From the cell containing the given text, extract its center point as [x, y] coordinate. 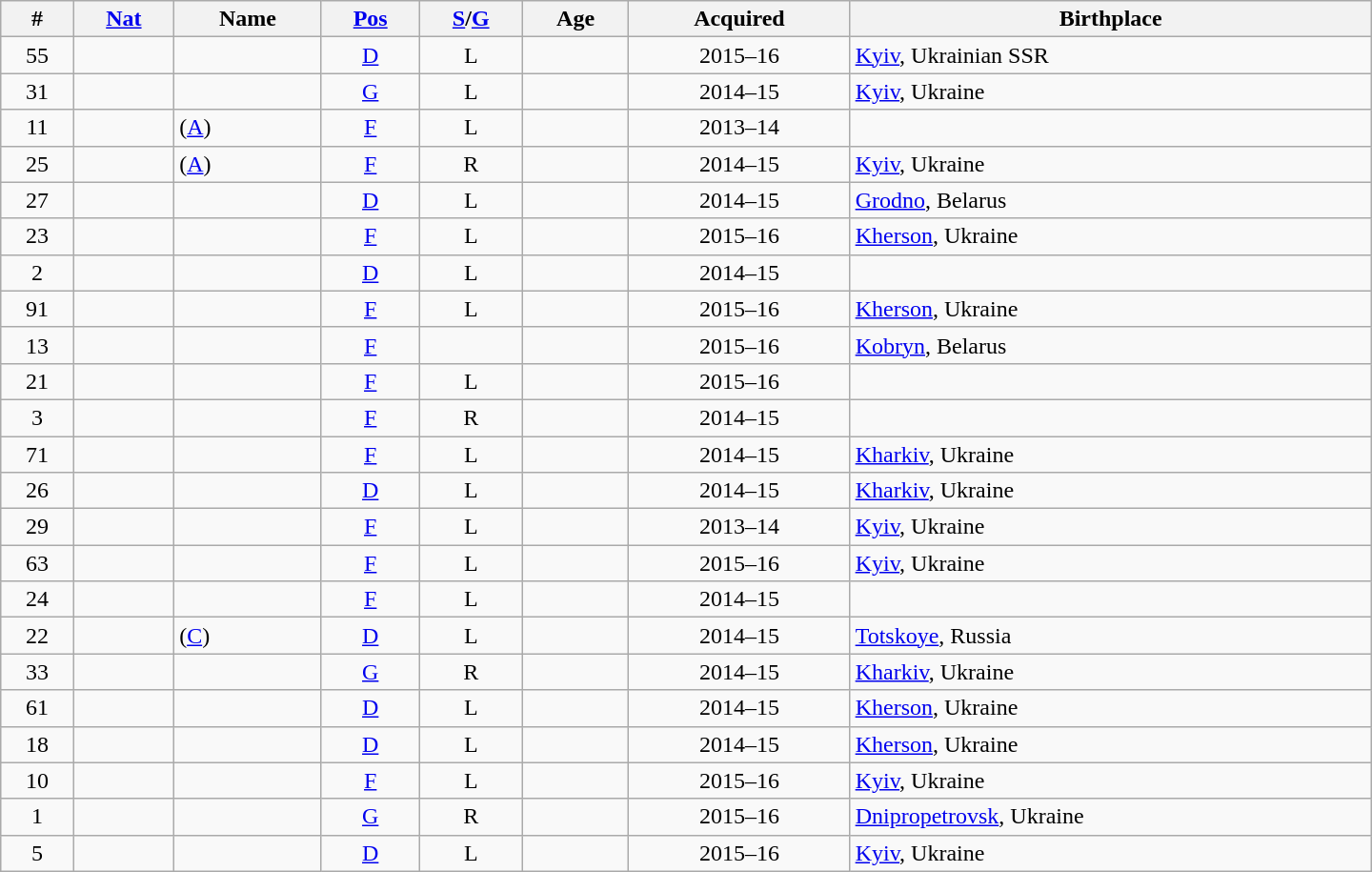
11 [37, 128]
Kobryn, Belarus [1111, 345]
22 [37, 636]
Birthplace [1111, 19]
63 [37, 563]
Pos [370, 19]
23 [37, 236]
33 [37, 672]
55 [37, 55]
3 [37, 417]
Acquired [739, 19]
21 [37, 381]
# [37, 19]
2 [37, 273]
24 [37, 599]
Age [575, 19]
Totskoye, Russia [1111, 636]
91 [37, 309]
61 [37, 708]
S/G [471, 19]
29 [37, 527]
Kyiv, Ukrainian SSR [1111, 55]
(C) [248, 636]
1 [37, 817]
Nat [124, 19]
Grodno, Belarus [1111, 200]
Dnipropetrovsk, Ukraine [1111, 817]
18 [37, 744]
31 [37, 91]
26 [37, 491]
25 [37, 164]
10 [37, 781]
5 [37, 853]
27 [37, 200]
71 [37, 455]
Name [248, 19]
13 [37, 345]
